Detect which cell encompasses the target text, then output its [X, Y] center coordinate. 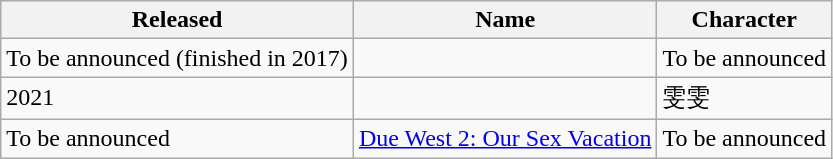
雯雯 [744, 98]
Name [505, 20]
Released [178, 20]
To be announced (finished in 2017) [178, 58]
2021 [178, 98]
Due West 2: Our Sex Vacation [505, 138]
Character [744, 20]
